Return the (X, Y) coordinate for the center point of the cell that contains the specified text.  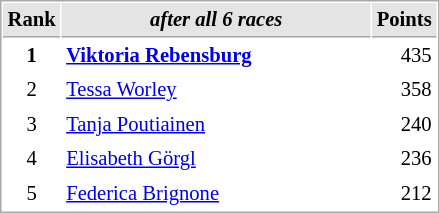
240 (404, 124)
Points (404, 20)
Federica Brignone (216, 194)
1 (32, 56)
5 (32, 194)
4 (32, 158)
Rank (32, 20)
after all 6 races (216, 20)
2 (32, 90)
Viktoria Rebensburg (216, 56)
358 (404, 90)
212 (404, 194)
3 (32, 124)
Elisabeth Görgl (216, 158)
Tanja Poutiainen (216, 124)
Tessa Worley (216, 90)
236 (404, 158)
435 (404, 56)
